Provide the (X, Y) coordinate of the cell's center where the given text is located.  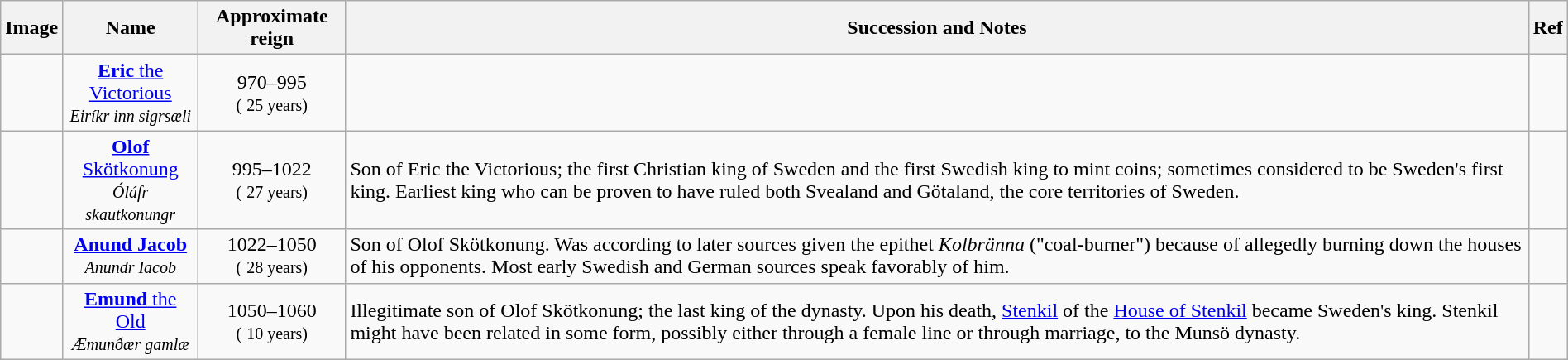
1022–1050( 28 years) (272, 257)
Olof SkötkonungÓláfr skautkonungr (131, 180)
Eric the VictoriousEiríkr inn sigrsæli (131, 93)
Ref (1548, 28)
Succession and Notes (937, 28)
Approximate reign (272, 28)
Image (31, 28)
1050–1060( 10 years) (272, 321)
Anund JacobAnundr Iacob (131, 257)
Name (131, 28)
Emund the OldÆmunðær gamlæ (131, 321)
970–995( 25 years) (272, 93)
995–1022( 27 years) (272, 180)
